Determine the [x, y] coordinate at the center of the cell enclosing the given text.  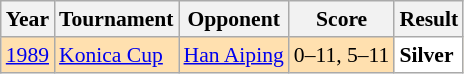
Tournament [116, 19]
Konica Cup [116, 55]
0–11, 5–11 [342, 55]
Result [428, 19]
Year [28, 19]
Silver [428, 55]
1989 [28, 55]
Opponent [234, 19]
Score [342, 19]
Han Aiping [234, 55]
